Locate the cell with the specified text and output its [X, Y] center coordinate. 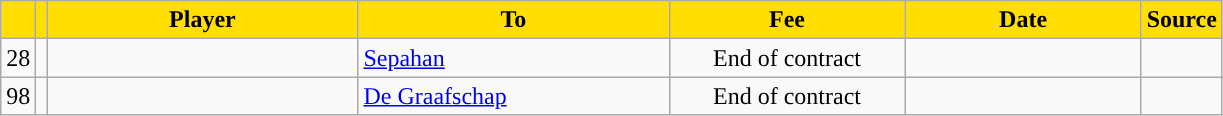
98 [18, 96]
Date [1023, 20]
Fee [787, 20]
Sepahan [514, 58]
To [514, 20]
Source [1182, 20]
De Graafschap [514, 96]
28 [18, 58]
Player [202, 20]
